Detect which cell encompasses the target text, then output its [x, y] center coordinate. 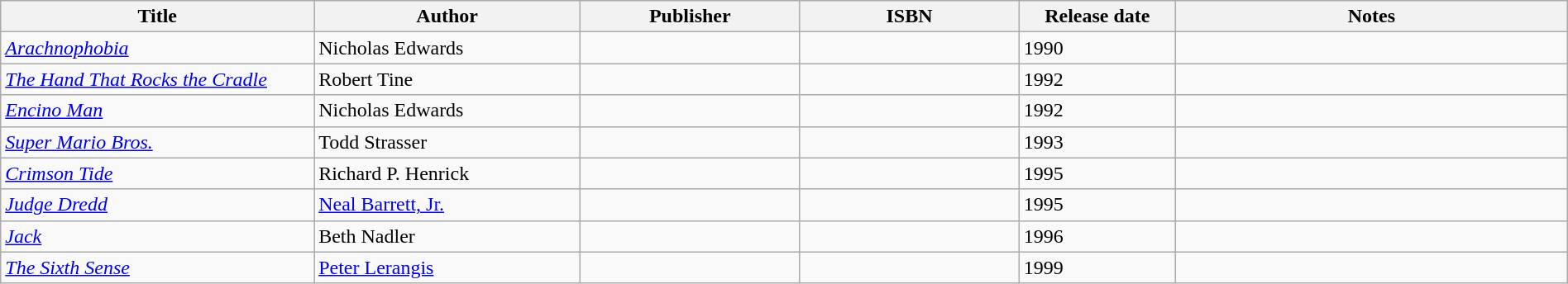
Notes [1372, 17]
Arachnophobia [157, 48]
Todd Strasser [447, 142]
Peter Lerangis [447, 267]
Publisher [690, 17]
The Hand That Rocks the Cradle [157, 79]
Richard P. Henrick [447, 173]
1996 [1097, 236]
1990 [1097, 48]
Jack [157, 236]
Release date [1097, 17]
The Sixth Sense [157, 267]
Beth Nadler [447, 236]
1993 [1097, 142]
Author [447, 17]
Encino Man [157, 111]
Super Mario Bros. [157, 142]
Title [157, 17]
Neal Barrett, Jr. [447, 205]
Crimson Tide [157, 173]
Robert Tine [447, 79]
1999 [1097, 267]
ISBN [910, 17]
Judge Dredd [157, 205]
